Pinpoint the cell where the given text exists, returning its (x, y) midpoint coordinate. 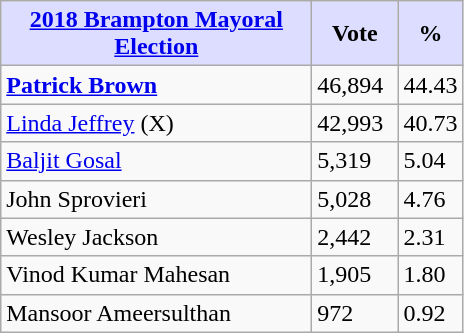
2,442 (355, 237)
5.04 (430, 161)
Wesley Jackson (156, 237)
2.31 (430, 237)
% (430, 34)
2018 Brampton Mayoral Election (156, 34)
1,905 (355, 275)
46,894 (355, 85)
4.76 (430, 199)
5,319 (355, 161)
John Sprovieri (156, 199)
972 (355, 313)
44.43 (430, 85)
5,028 (355, 199)
Linda Jeffrey (X) (156, 123)
1.80 (430, 275)
Baljit Gosal (156, 161)
Mansoor Ameersulthan (156, 313)
Vinod Kumar Mahesan (156, 275)
Patrick Brown (156, 85)
Vote (355, 34)
42,993 (355, 123)
40.73 (430, 123)
0.92 (430, 313)
